Search for the cell housing the specified text and yield its (x, y) center coordinate. 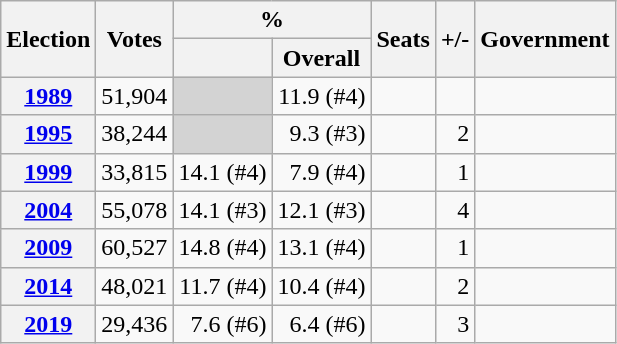
Election (48, 39)
2014 (48, 286)
2019 (48, 324)
12.1 (#3) (322, 210)
Seats (403, 39)
38,244 (134, 134)
55,078 (134, 210)
48,021 (134, 286)
9.3 (#3) (322, 134)
14.1 (#4) (222, 172)
1999 (48, 172)
11.7 (#4) (222, 286)
Government (545, 39)
3 (454, 324)
Votes (134, 39)
2004 (48, 210)
2009 (48, 248)
1995 (48, 134)
11.9 (#4) (322, 96)
13.1 (#4) (322, 248)
7.9 (#4) (322, 172)
7.6 (#6) (222, 324)
33,815 (134, 172)
Overall (322, 58)
51,904 (134, 96)
14.8 (#4) (222, 248)
+/- (454, 39)
4 (454, 210)
60,527 (134, 248)
14.1 (#3) (222, 210)
1989 (48, 96)
% (272, 20)
29,436 (134, 324)
6.4 (#6) (322, 324)
10.4 (#4) (322, 286)
